From the cell containing the given text, extract its center point as (X, Y) coordinate. 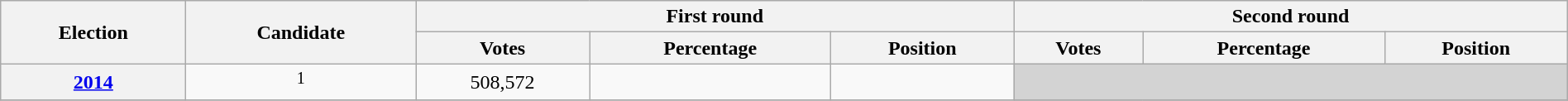
2014 (93, 83)
Election (93, 32)
Second round (1290, 17)
Candidate (301, 32)
1 (301, 83)
508,572 (503, 83)
First round (715, 17)
